Provide the [x, y] coordinate of the cell's center where the given text is located.  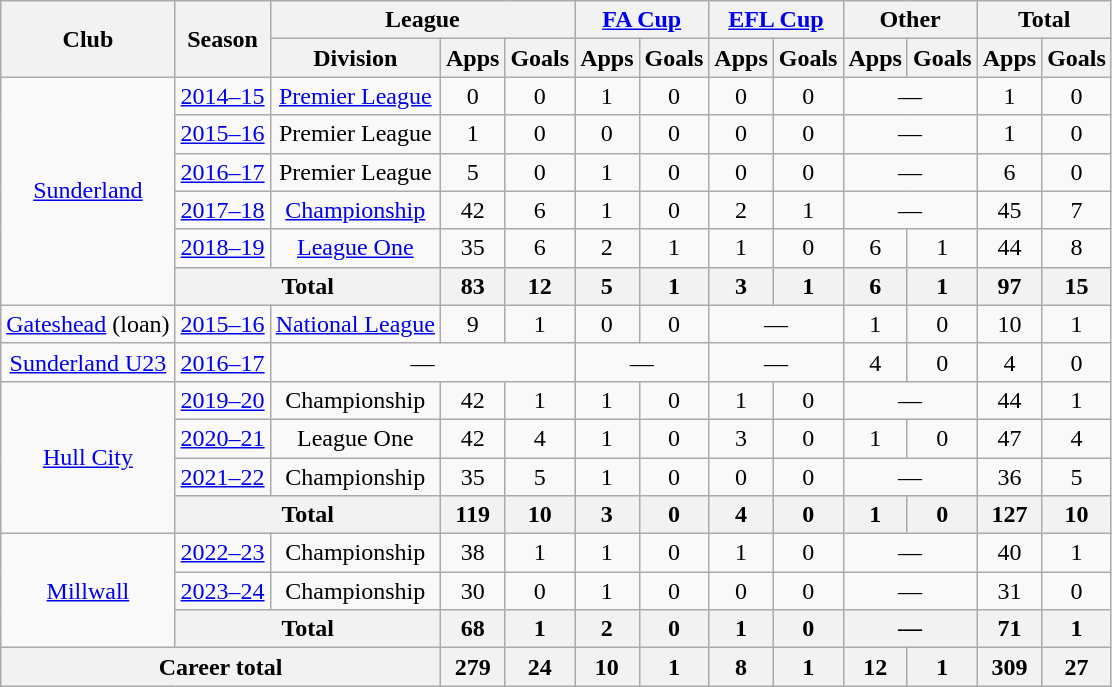
83 [472, 286]
2022–23 [222, 553]
Millwall [88, 591]
Sunderland U23 [88, 362]
27 [1077, 667]
97 [1009, 286]
2020–21 [222, 438]
9 [472, 324]
38 [472, 553]
119 [472, 515]
47 [1009, 438]
68 [472, 629]
Season [222, 39]
7 [1077, 210]
2018–19 [222, 248]
309 [1009, 667]
24 [540, 667]
National League [355, 324]
71 [1009, 629]
2021–22 [222, 477]
Hull City [88, 457]
Club [88, 39]
36 [1009, 477]
FA Cup [642, 20]
45 [1009, 210]
Career total [221, 667]
2017–18 [222, 210]
2014–15 [222, 96]
Gateshead (loan) [88, 324]
15 [1077, 286]
Sunderland [88, 191]
40 [1009, 553]
League [422, 20]
2019–20 [222, 400]
279 [472, 667]
EFL Cup [776, 20]
2023–24 [222, 591]
127 [1009, 515]
Division [355, 58]
Other [910, 20]
30 [472, 591]
31 [1009, 591]
